Identify which cell holds the provided text, then report its [X, Y] central coordinate. 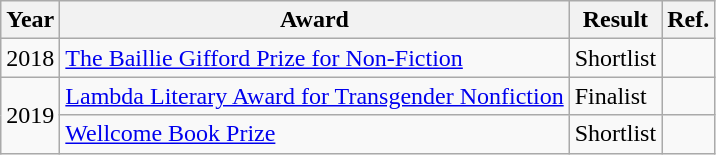
Result [615, 20]
Wellcome Book Prize [314, 134]
Lambda Literary Award for Transgender Nonfiction [314, 96]
Year [30, 20]
The Baillie Gifford Prize for Non-Fiction [314, 58]
Ref. [688, 20]
Award [314, 20]
2019 [30, 115]
Finalist [615, 96]
2018 [30, 58]
